Pinpoint the cell where the given text exists, returning its (X, Y) midpoint coordinate. 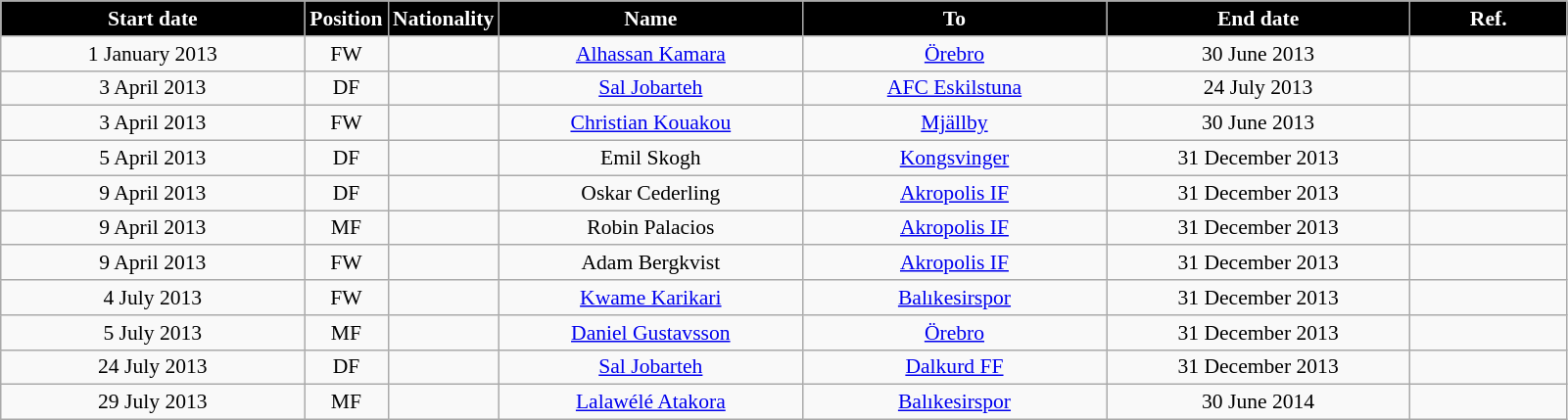
Christian Kouakou (650, 123)
Adam Bergkvist (650, 263)
Ref. (1489, 19)
Lalawélé Atakora (650, 402)
Emil Skogh (650, 159)
5 April 2013 (153, 159)
5 July 2013 (153, 333)
1 January 2013 (153, 54)
Kwame Karikari (650, 298)
Dalkurd FF (954, 367)
Oskar Cederling (650, 193)
30 June 2014 (1259, 402)
Start date (153, 19)
Name (650, 19)
Kongsvinger (954, 159)
End date (1259, 19)
To (954, 19)
Daniel Gustavsson (650, 333)
Nationality (443, 19)
Robin Palacios (650, 228)
4 July 2013 (153, 298)
AFC Eskilstuna (954, 88)
Alhassan Kamara (650, 54)
Mjällby (954, 123)
29 July 2013 (153, 402)
Position (347, 19)
